Capture the cell that displays the provided text and extract its (X, Y) central coordinate. 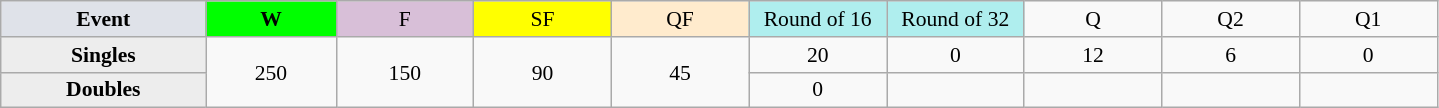
6 (1231, 55)
QF (680, 19)
90 (543, 72)
Q (1093, 19)
Event (104, 19)
12 (1093, 55)
20 (818, 55)
Doubles (104, 90)
250 (271, 72)
Q1 (1368, 19)
Round of 32 (955, 19)
150 (405, 72)
45 (680, 72)
Round of 16 (818, 19)
W (271, 19)
Singles (104, 55)
Q2 (1231, 19)
SF (543, 19)
F (405, 19)
